Detect which cell encompasses the target text, then output its [x, y] center coordinate. 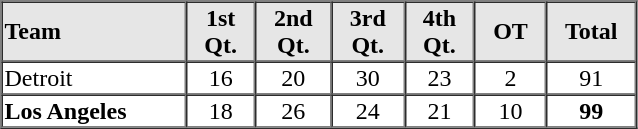
OT [511, 32]
2nd Qt. [293, 32]
4th Qt. [439, 32]
2 [511, 78]
10 [511, 110]
24 [368, 110]
30 [368, 78]
Total [591, 32]
Los Angeles [94, 110]
99 [591, 110]
23 [439, 78]
26 [293, 110]
Detroit [94, 78]
3rd Qt. [368, 32]
16 [221, 78]
18 [221, 110]
20 [293, 78]
21 [439, 110]
1st Qt. [221, 32]
Team [94, 32]
91 [591, 78]
